For the text-containing cell, return its midpoint in (x, y) coordinate format. 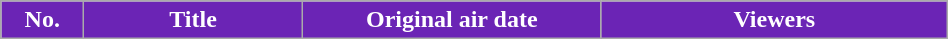
Viewers (774, 20)
No. (42, 20)
Original air date (452, 20)
Title (193, 20)
